Search for the cell housing the specified text and yield its (x, y) center coordinate. 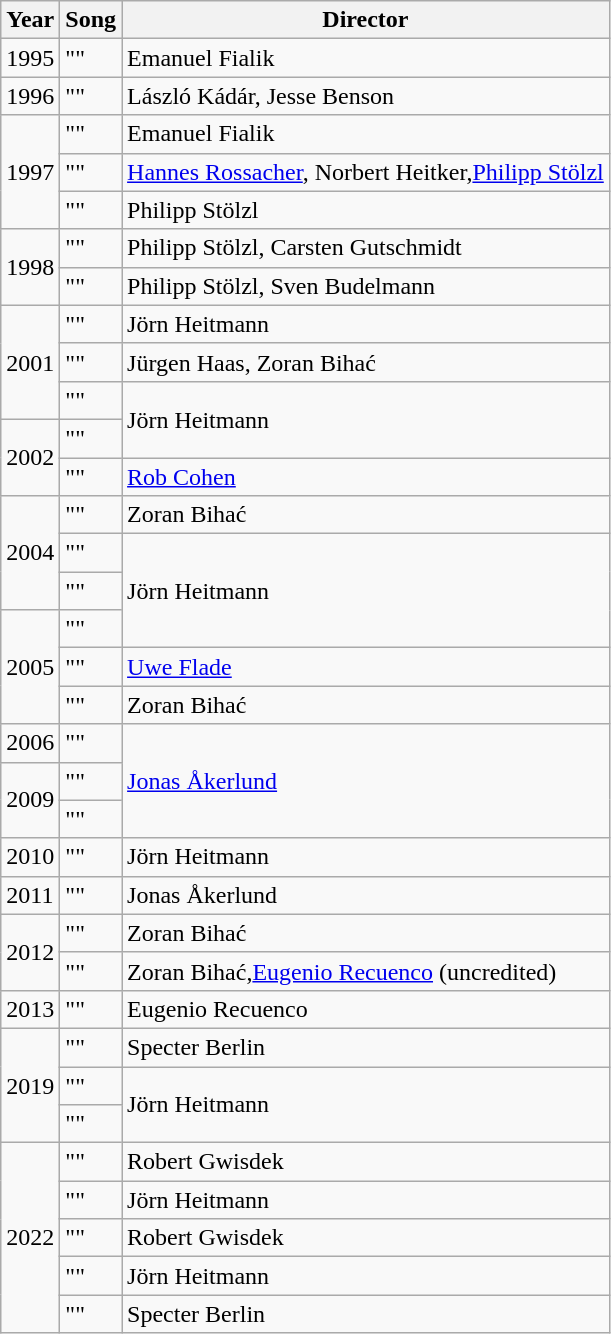
2002 (30, 457)
Year (30, 20)
Eugenio Recuenco (366, 1009)
2009 (30, 800)
Director (366, 20)
1998 (30, 267)
2012 (30, 952)
1995 (30, 58)
Hannes Rossacher, Norbert Heitker,Philipp Stölzl (366, 172)
Song (91, 20)
Philipp Stölzl, Carsten Gutschmidt (366, 248)
Jürgen Haas, Zoran Bihać (366, 362)
Rob Cohen (366, 477)
2013 (30, 1009)
1996 (30, 96)
Philipp Stölzl, Sven Budelmann (366, 286)
2001 (30, 362)
2006 (30, 743)
2022 (30, 1238)
2011 (30, 895)
Philipp Stölzl (366, 210)
2019 (30, 1085)
2010 (30, 857)
1997 (30, 172)
2005 (30, 667)
Uwe Flade (366, 667)
2004 (30, 553)
László Kádár, Jesse Benson (366, 96)
Zoran Bihać,Eugenio Recuenco (uncredited) (366, 971)
